For the text-containing cell, return its midpoint in (X, Y) coordinate format. 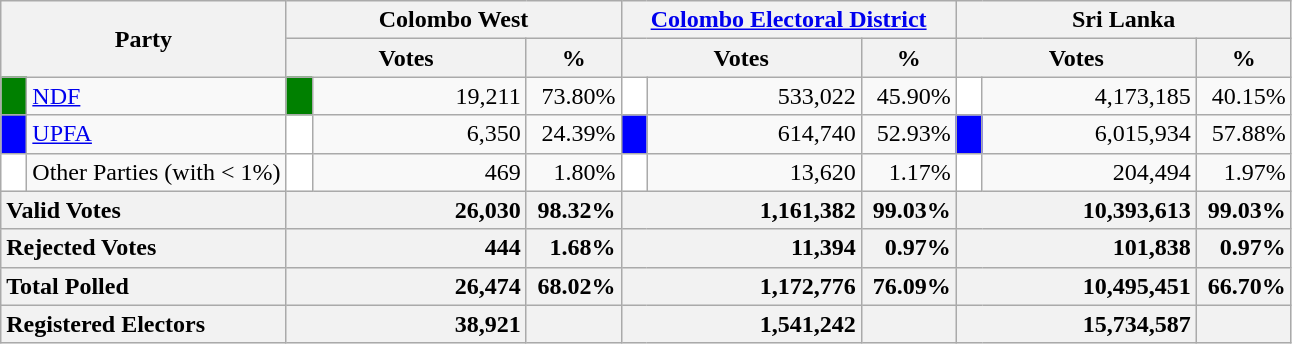
76.09% (908, 286)
73.80% (574, 96)
11,394 (741, 248)
1.68% (574, 248)
1.80% (574, 172)
38,921 (406, 324)
68.02% (574, 286)
533,022 (754, 96)
24.39% (574, 134)
4,173,185 (1089, 96)
98.32% (574, 210)
1.17% (908, 172)
66.70% (1244, 286)
10,393,613 (1076, 210)
57.88% (1244, 134)
19,211 (419, 96)
1.97% (1244, 172)
Registered Electors (144, 324)
204,494 (1089, 172)
469 (419, 172)
444 (406, 248)
Colombo Electoral District (788, 20)
13,620 (754, 172)
UPFA (156, 134)
26,030 (406, 210)
1,161,382 (741, 210)
15,734,587 (1076, 324)
Total Polled (144, 286)
NDF (156, 96)
1,172,776 (741, 286)
614,740 (754, 134)
6,015,934 (1089, 134)
Other Parties (with < 1%) (156, 172)
40.15% (1244, 96)
Party (144, 39)
26,474 (406, 286)
Sri Lanka (1124, 20)
Colombo West (454, 20)
52.93% (908, 134)
Valid Votes (144, 210)
6,350 (419, 134)
101,838 (1076, 248)
1,541,242 (741, 324)
Rejected Votes (144, 248)
45.90% (908, 96)
10,495,451 (1076, 286)
